Identify which cell holds the provided text, then report its [x, y] central coordinate. 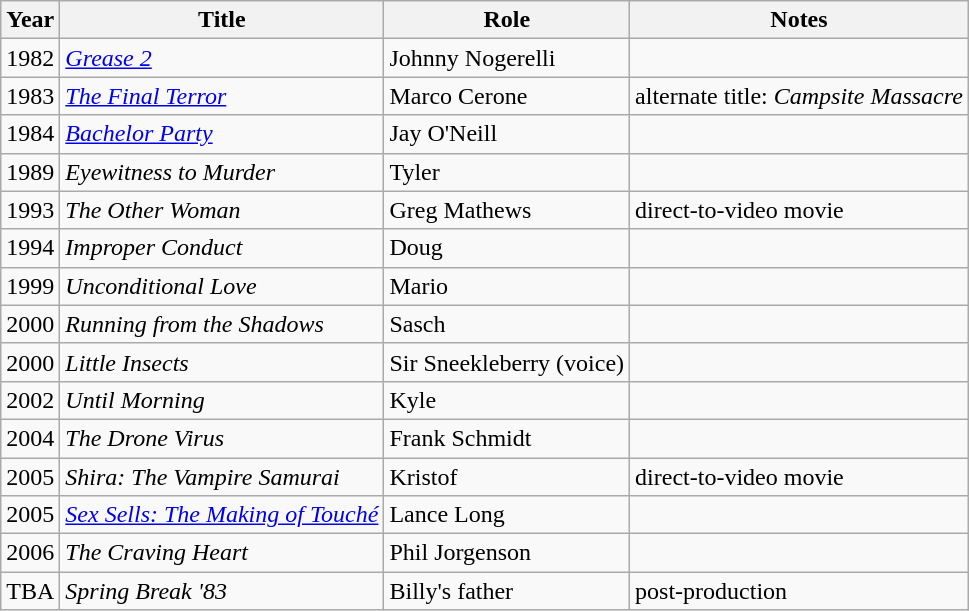
Mario [507, 286]
Tyler [507, 172]
2004 [30, 438]
1999 [30, 286]
Phil Jorgenson [507, 553]
Marco Cerone [507, 96]
2006 [30, 553]
Notes [800, 20]
Kristof [507, 477]
Running from the Shadows [222, 324]
1983 [30, 96]
alternate title: Campsite Massacre [800, 96]
post-production [800, 591]
Little Insects [222, 362]
Greg Mathews [507, 210]
Jay O'Neill [507, 134]
Until Morning [222, 400]
Bachelor Party [222, 134]
Billy's father [507, 591]
1984 [30, 134]
The Craving Heart [222, 553]
Kyle [507, 400]
1994 [30, 248]
Sir Sneekleberry (voice) [507, 362]
Title [222, 20]
Improper Conduct [222, 248]
TBA [30, 591]
The Drone Virus [222, 438]
The Other Woman [222, 210]
2002 [30, 400]
Sex Sells: The Making of Touché [222, 515]
Eyewitness to Murder [222, 172]
Grease 2 [222, 58]
Role [507, 20]
Unconditional Love [222, 286]
Shira: The Vampire Samurai [222, 477]
Lance Long [507, 515]
The Final Terror [222, 96]
1989 [30, 172]
1982 [30, 58]
Spring Break '83 [222, 591]
1993 [30, 210]
Year [30, 20]
Frank Schmidt [507, 438]
Sasch [507, 324]
Doug [507, 248]
Johnny Nogerelli [507, 58]
